Return the (x, y) coordinate for the center point of the cell that contains the specified text.  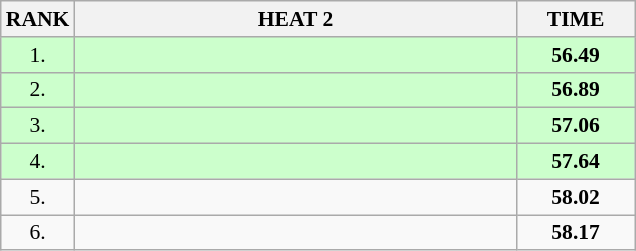
58.17 (576, 233)
HEAT 2 (295, 19)
1. (38, 55)
56.49 (576, 55)
5. (38, 197)
6. (38, 233)
56.89 (576, 90)
4. (38, 162)
58.02 (576, 197)
TIME (576, 19)
57.06 (576, 126)
RANK (38, 19)
2. (38, 90)
57.64 (576, 162)
3. (38, 126)
